Determine the [X, Y] coordinate at the center of the cell enclosing the given text.  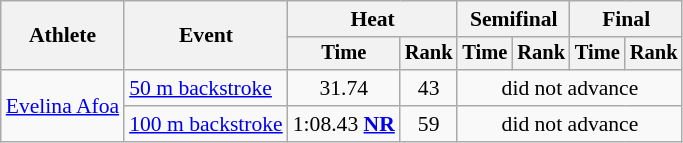
Event [206, 36]
1:08.43 NR [344, 124]
31.74 [344, 88]
Heat [373, 19]
Evelina Afoa [62, 106]
Athlete [62, 36]
59 [429, 124]
Final [626, 19]
Semifinal [513, 19]
50 m backstroke [206, 88]
100 m backstroke [206, 124]
43 [429, 88]
